Output the [x, y] coordinate of the center of the cell containing the given text.  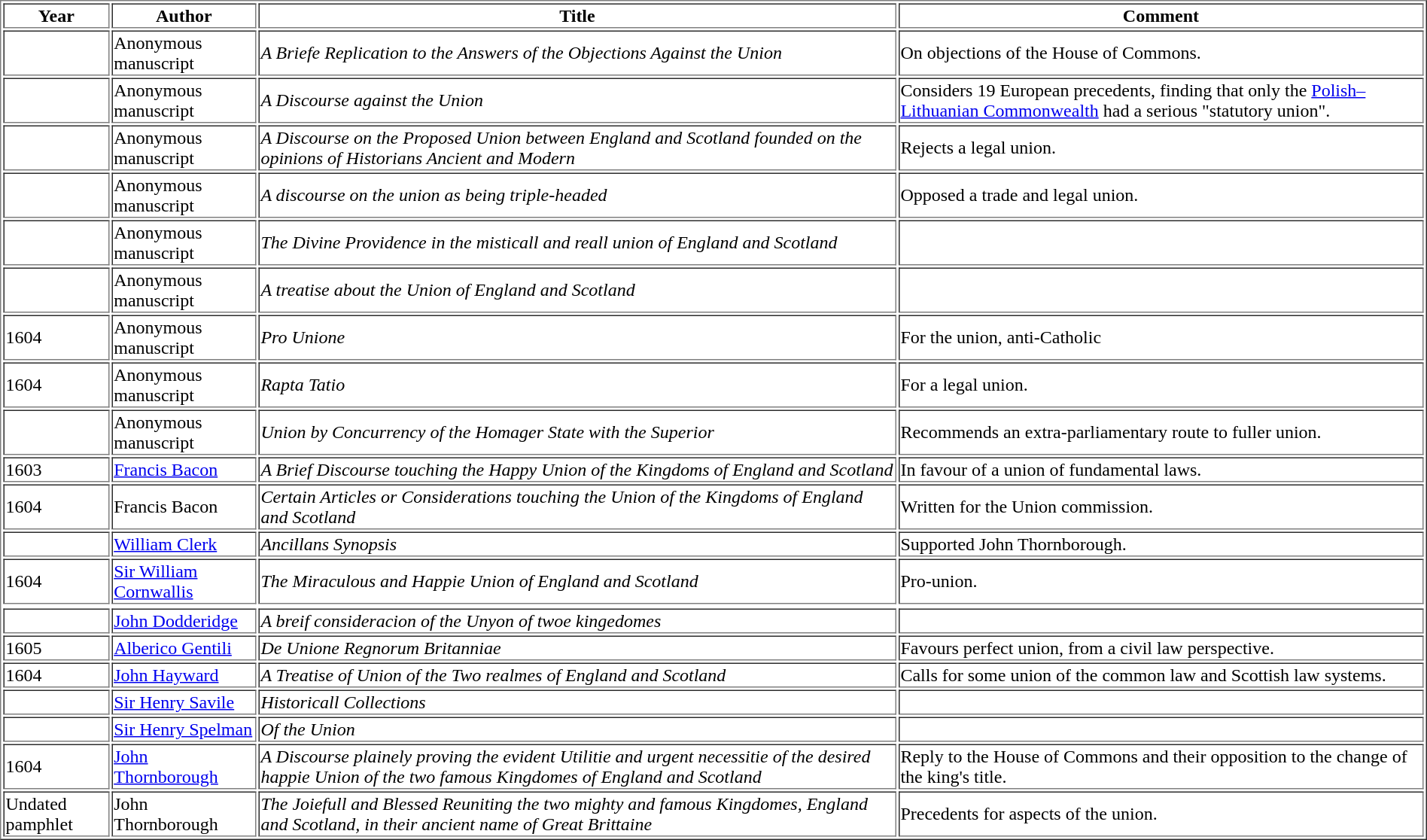
Undated pamphlet [56, 814]
Opposed a trade and legal union. [1161, 196]
On objections of the House of Commons. [1161, 53]
Recommends an extra-parliamentary route to fuller union. [1161, 432]
Supported John Thornborough. [1161, 543]
Certain Articles or Considerations touching the Union of the Kingdoms of England and Scotland [577, 507]
Alberico Gentili [184, 647]
The Miraculous and Happie Union of England and Scotland [577, 581]
The Divine Providence in the misticall and reall union of England and Scotland [577, 242]
Rapta Tatio [577, 385]
De Unione Regnorum Britanniae [577, 647]
John Hayward [184, 674]
Historicall Collections [577, 702]
Year [56, 15]
A treatise about the Union of England and Scotland [577, 291]
John Dodderidge [184, 620]
Sir William Cornwallis [184, 581]
A Discourse against the Union [577, 101]
Calls for some union of the common law and Scottish law systems. [1161, 674]
Written for the Union commission. [1161, 507]
A breif consideracion of the Unyon of twoe kingedomes [577, 620]
The Joiefull and Blessed Reuniting the two mighty and famous Kingdomes, England and Scotland, in their ancient name of Great Brittaine [577, 814]
Favours perfect union, from a civil law perspective. [1161, 647]
Reply to the House of Commons and their opposition to the change of the king's title. [1161, 766]
Sir Henry Spelman [184, 729]
For a legal union. [1161, 385]
Rejects a legal union. [1161, 148]
A discourse on the union as being triple-headed [577, 196]
Comment [1161, 15]
Title [577, 15]
Pro Unione [577, 337]
In favour of a union of fundamental laws. [1161, 470]
1605 [56, 647]
Of the Union [577, 729]
Precedents for aspects of the union. [1161, 814]
Author [184, 15]
A Treatise of Union of the Two realmes of England and Scotland [577, 674]
For the union, anti-Catholic [1161, 337]
1603 [56, 470]
A Discourse on the Proposed Union between England and Scotland founded on the opinions of Historians Ancient and Modern [577, 148]
Ancillans Synopsis [577, 543]
Sir Henry Savile [184, 702]
A Brief Discourse touching the Happy Union of the Kingdoms of England and Scotland [577, 470]
Pro-union. [1161, 581]
Union by Concurrency of the Homager State with the Superior [577, 432]
William Clerk [184, 543]
Considers 19 European precedents, finding that only the Polish–Lithuanian Commonwealth had a serious "statutory union". [1161, 101]
A Briefe Replication to the Answers of the Objections Against the Union [577, 53]
